Detect which cell encompasses the target text, then output its [X, Y] center coordinate. 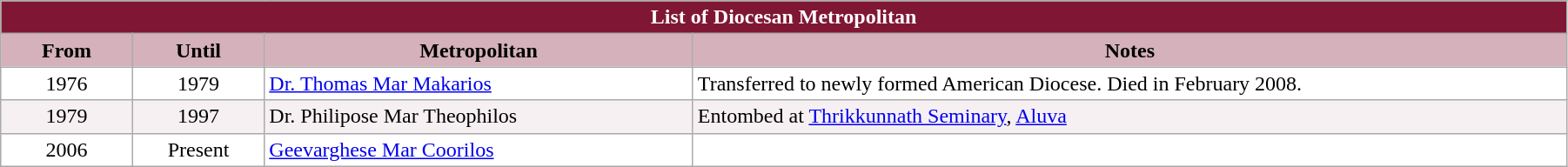
Entombed at Thrikkunnath Seminary, Aluva [1129, 117]
Until [198, 50]
Geevarghese Mar Coorilos [479, 150]
List of Diocesan Metropolitan [784, 17]
1997 [198, 117]
Transferred to newly formed American Diocese. Died in February 2008. [1129, 83]
Present [198, 150]
Dr. Philipose Mar Theophilos [479, 117]
Dr. Thomas Mar Makarios [479, 83]
Metropolitan [479, 50]
1976 [67, 83]
From [67, 50]
Notes [1129, 50]
2006 [67, 150]
